Output the [x, y] coordinate of the center of the cell containing the given text.  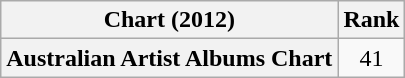
Chart (2012) [170, 20]
Australian Artist Albums Chart [170, 58]
Rank [372, 20]
41 [372, 58]
